From the cell containing the given text, extract its center point as [x, y] coordinate. 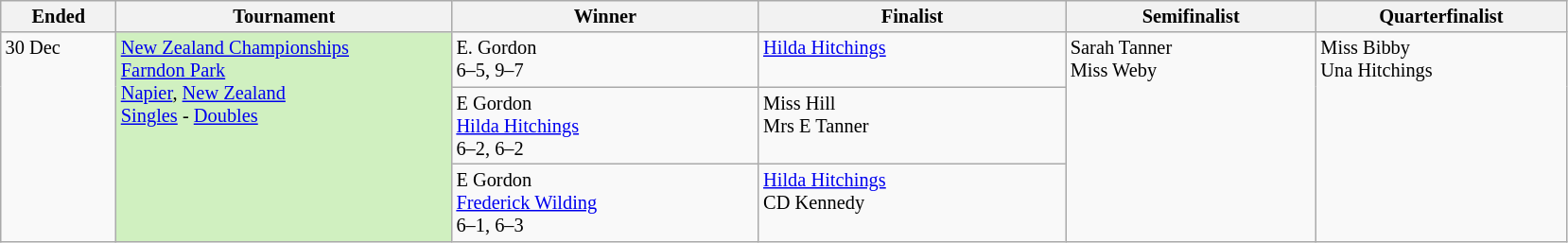
Quarterfinalist [1441, 16]
Hilda Hitchings [912, 60]
Winner [605, 16]
Tournament [284, 16]
E Gordon Frederick Wilding6–1, 6–3 [605, 202]
Miss Hill Mrs E Tanner [912, 126]
Ended [59, 16]
30 Dec [59, 136]
Hilda Hitchings CD Kennedy [912, 202]
New Zealand ChampionshipsFarndon ParkNapier, New ZealandSingles - Doubles [284, 136]
Finalist [912, 16]
E Gordon Hilda Hitchings6–2, 6–2 [605, 126]
Semifinalist [1192, 16]
E. Gordon6–5, 9–7 [605, 60]
Sarah Tanner Miss Weby [1192, 136]
Miss Bibby Una Hitchings [1441, 136]
